Determine the (x, y) coordinate at the center of the cell enclosing the given text.  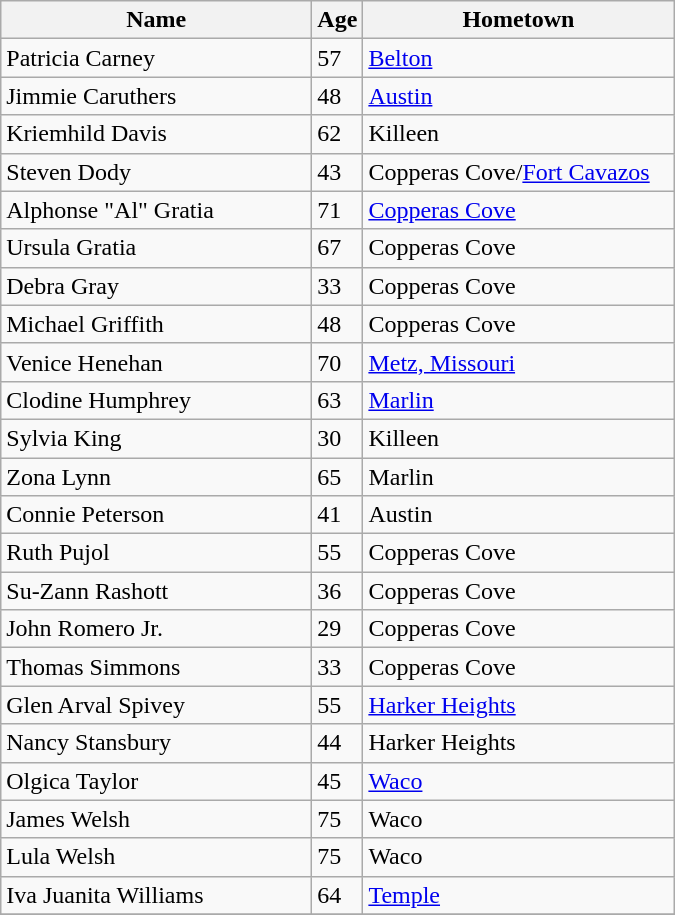
Copperas Cove/Fort Cavazos (518, 172)
Glen Arval Spivey (156, 705)
Su-Zann Rashott (156, 591)
John Romero Jr. (156, 629)
62 (338, 134)
44 (338, 743)
57 (338, 58)
65 (338, 477)
Kriemhild Davis (156, 134)
Olgica Taylor (156, 781)
41 (338, 515)
71 (338, 210)
Steven Dody (156, 172)
36 (338, 591)
Jimmie Caruthers (156, 96)
Venice Henehan (156, 362)
43 (338, 172)
Patricia Carney (156, 58)
67 (338, 248)
Metz, Missouri (518, 362)
Zona Lynn (156, 477)
Michael Griffith (156, 324)
James Welsh (156, 819)
Age (338, 20)
Connie Peterson (156, 515)
Ursula Gratia (156, 248)
Temple (518, 895)
Hometown (518, 20)
Ruth Pujol (156, 553)
70 (338, 362)
30 (338, 438)
45 (338, 781)
Name (156, 20)
64 (338, 895)
Clodine Humphrey (156, 400)
Debra Gray (156, 286)
Nancy Stansbury (156, 743)
Belton (518, 58)
29 (338, 629)
Alphonse "Al" Gratia (156, 210)
Thomas Simmons (156, 667)
63 (338, 400)
Iva Juanita Williams (156, 895)
Lula Welsh (156, 857)
Sylvia King (156, 438)
